Detect which cell encompasses the target text, then output its (X, Y) center coordinate. 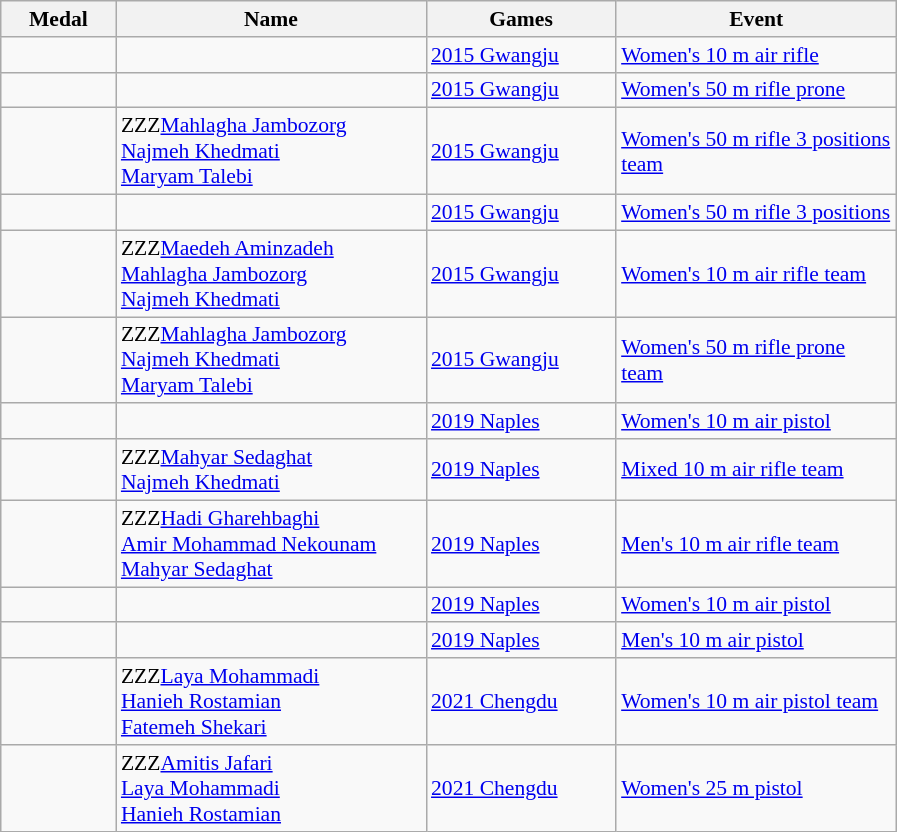
Women's 50 m rifle prone (756, 90)
ZZZMahyar SedaghatNajmeh Khedmati (271, 470)
Women's 10 m air pistol team (756, 702)
Men's 10 m air pistol (756, 641)
Games (521, 19)
Women's 10 m air rifle (756, 55)
Women's 50 m rifle prone team (756, 360)
Men's 10 m air rifle team (756, 544)
Women's 25 m pistol (756, 788)
Women's 50 m rifle 3 positions (756, 213)
ZZZMaedeh AminzadehMahlagha JambozorgNajmeh Khedmati (271, 274)
Event (756, 19)
Mixed 10 m air rifle team (756, 470)
ZZZLaya MohammadiHanieh RostamianFatemeh Shekari (271, 702)
Women's 10 m air rifle team (756, 274)
Medal (58, 19)
ZZZAmitis JafariLaya MohammadiHanieh Rostamian (271, 788)
ZZZHadi GharehbaghiAmir Mohammad NekounamMahyar Sedaghat (271, 544)
Women's 50 m rifle 3 positions team (756, 152)
Name (271, 19)
